Find where the given text appears and provide that cell's center as (x, y) coordinate. 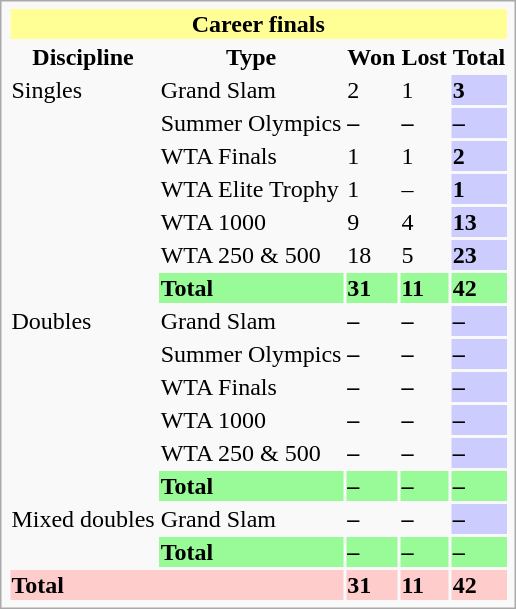
Singles (83, 189)
Doubles (83, 404)
4 (424, 222)
3 (478, 90)
WTA Elite Trophy (251, 189)
Mixed doubles (83, 536)
9 (372, 222)
Type (251, 57)
Discipline (83, 57)
5 (424, 255)
Won (372, 57)
Career finals (258, 24)
18 (372, 255)
Lost (424, 57)
23 (478, 255)
13 (478, 222)
